From the cell containing the given text, extract its center point as (x, y) coordinate. 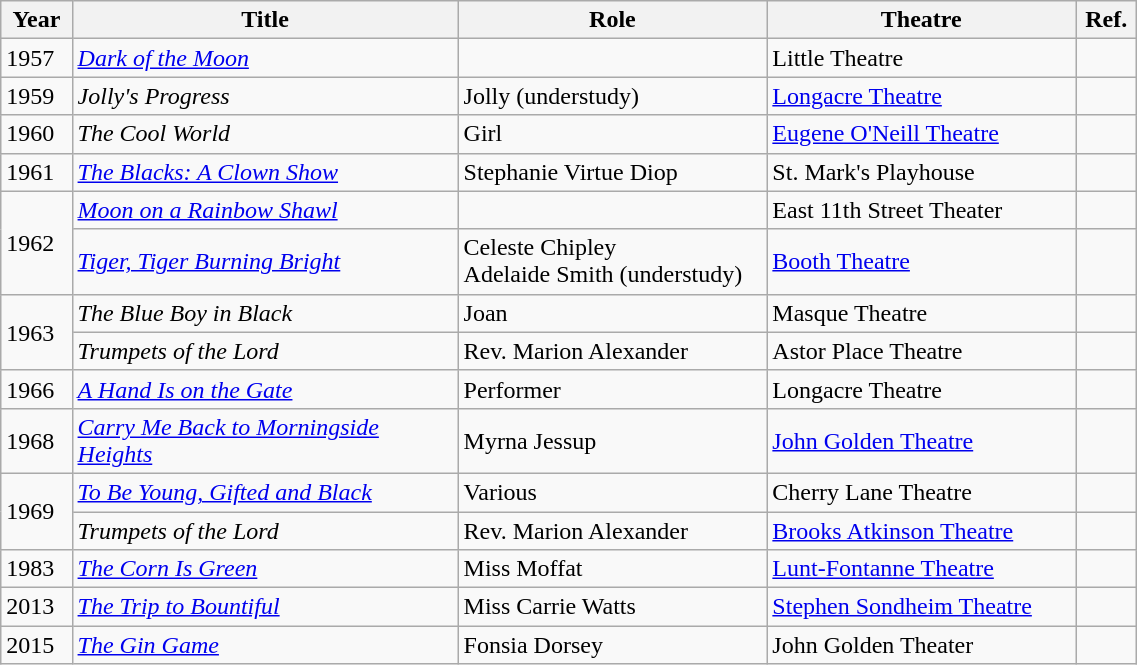
Stephen Sondheim Theatre (922, 607)
Cherry Lane Theatre (922, 492)
The Blacks: A Clown Show (265, 172)
Stephanie Virtue Diop (612, 172)
Girl (612, 134)
Ref. (1106, 20)
Performer (612, 389)
The Blue Boy in Black (265, 313)
1963 (36, 332)
To Be Young, Gifted and Black (265, 492)
Little Theatre (922, 58)
Celeste ChipleyAdelaide Smith (understudy) (612, 262)
1957 (36, 58)
Carry Me Back to Morningside Heights (265, 440)
Miss Carrie Watts (612, 607)
Year (36, 20)
Eugene O'Neill Theatre (922, 134)
1961 (36, 172)
Joan (612, 313)
Myrna Jessup (612, 440)
The Gin Game (265, 645)
1966 (36, 389)
John Golden Theatre (922, 440)
Masque Theatre (922, 313)
Role (612, 20)
Theatre (922, 20)
1962 (36, 242)
Fonsia Dorsey (612, 645)
Dark of the Moon (265, 58)
The Trip to Bountiful (265, 607)
2013 (36, 607)
1959 (36, 96)
Booth Theatre (922, 262)
The Cool World (265, 134)
Jolly's Progress (265, 96)
Title (265, 20)
Moon on a Rainbow Shawl (265, 210)
1969 (36, 511)
John Golden Theater (922, 645)
Various (612, 492)
1983 (36, 569)
1968 (36, 440)
1960 (36, 134)
Astor Place Theatre (922, 351)
St. Mark's Playhouse (922, 172)
East 11th Street Theater (922, 210)
Miss Moffat (612, 569)
Jolly (understudy) (612, 96)
2015 (36, 645)
The Corn Is Green (265, 569)
Lunt-Fontanne Theatre (922, 569)
Brooks Atkinson Theatre (922, 531)
Tiger, Tiger Burning Bright (265, 262)
A Hand Is on the Gate (265, 389)
